For the text-containing cell, return its midpoint in [X, Y] coordinate format. 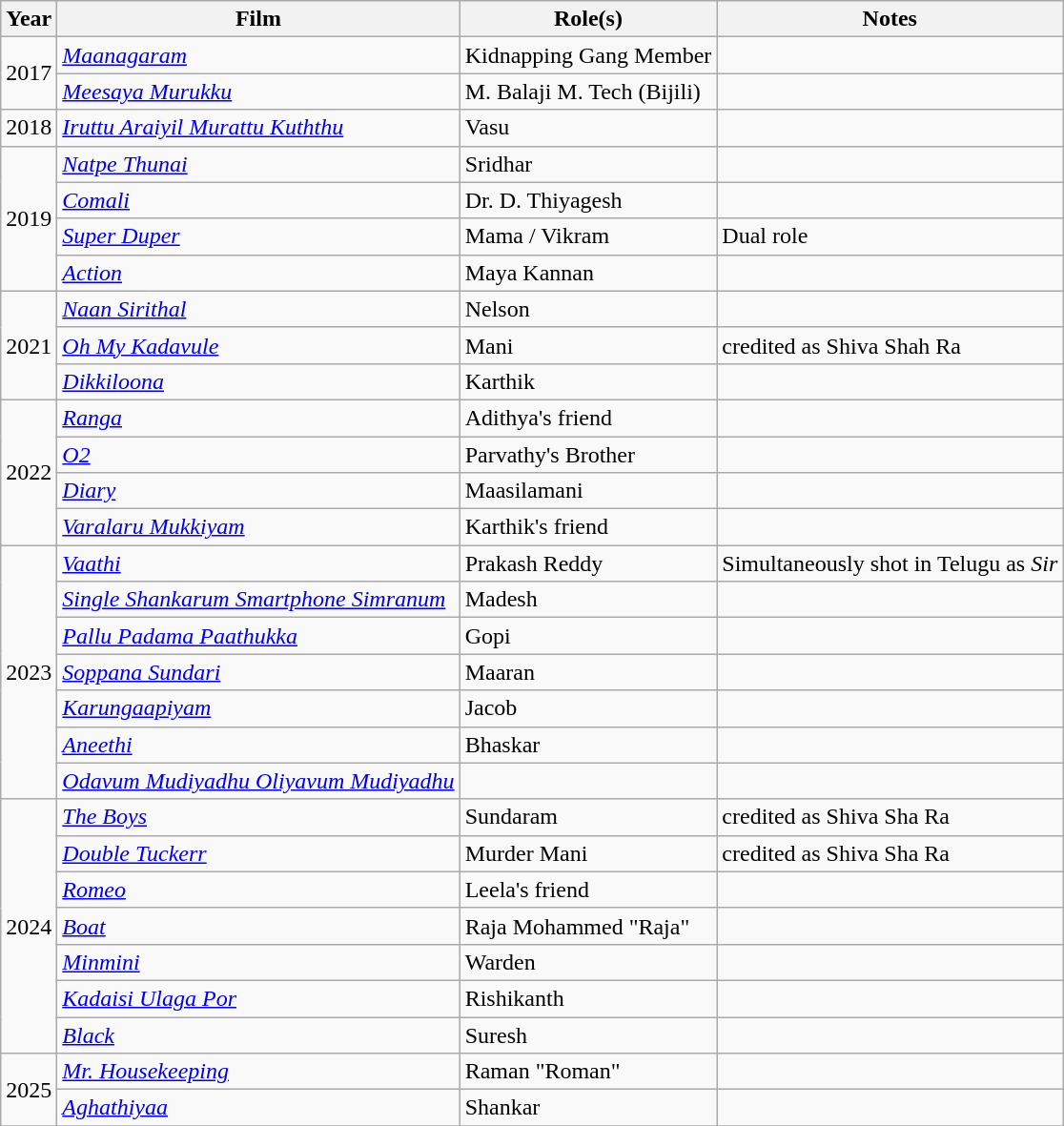
Maanagaram [258, 55]
Sridhar [588, 164]
The Boys [258, 817]
Vaathi [258, 563]
Karthik's friend [588, 527]
2023 [29, 672]
Varalaru Mukkiyam [258, 527]
Madesh [588, 600]
Rishikanth [588, 998]
Aneethi [258, 745]
Maya Kannan [588, 273]
2018 [29, 128]
Film [258, 19]
Bhaskar [588, 745]
Notes [890, 19]
Maaran [588, 672]
M. Balaji M. Tech (Bijili) [588, 92]
Role(s) [588, 19]
Parvathy's Brother [588, 455]
Minmini [258, 962]
Aghathiyaa [258, 1108]
Nelson [588, 309]
Leela's friend [588, 890]
2022 [29, 472]
Dikkiloona [258, 381]
Diary [258, 491]
Comali [258, 200]
Jacob [588, 708]
Romeo [258, 890]
Soppana Sundari [258, 672]
Double Tuckerr [258, 853]
Action [258, 273]
2019 [29, 218]
Warden [588, 962]
Murder Mani [588, 853]
Prakash Reddy [588, 563]
credited as Shiva Shah Ra [890, 345]
Karthik [588, 381]
Kidnapping Gang Member [588, 55]
Single Shankarum Smartphone Simranum [258, 600]
Black [258, 1034]
Mama / Vikram [588, 236]
Mani [588, 345]
Maasilamani [588, 491]
Raja Mohammed "Raja" [588, 926]
Iruttu Araiyil Murattu Kuththu [258, 128]
2017 [29, 73]
Vasu [588, 128]
Kadaisi Ulaga Por [258, 998]
Simultaneously shot in Telugu as Sir [890, 563]
Pallu Padama Paathukka [258, 636]
Sundaram [588, 817]
Odavum Mudiyadhu Oliyavum Mudiyadhu [258, 781]
Raman "Roman" [588, 1072]
Dual role [890, 236]
O2 [258, 455]
2021 [29, 345]
Suresh [588, 1034]
Super Duper [258, 236]
Boat [258, 926]
Dr. D. Thiyagesh [588, 200]
Natpe Thunai [258, 164]
Adithya's friend [588, 418]
2025 [29, 1090]
Oh My Kadavule [258, 345]
Karungaapiyam [258, 708]
2024 [29, 926]
Mr. Housekeeping [258, 1072]
Naan Sirithal [258, 309]
Meesaya Murukku [258, 92]
Ranga [258, 418]
Year [29, 19]
Shankar [588, 1108]
Gopi [588, 636]
